Capture the cell that displays the provided text and extract its (x, y) central coordinate. 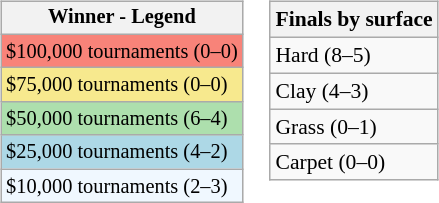
Grass (0–1) (354, 127)
Carpet (0–0) (354, 162)
$50,000 tournaments (6–4) (122, 119)
$10,000 tournaments (2–3) (122, 186)
$75,000 tournaments (0–0) (122, 85)
$100,000 tournaments (0–0) (122, 51)
Finals by surface (354, 20)
Clay (4–3) (354, 91)
$25,000 tournaments (4–2) (122, 152)
Hard (8–5) (354, 55)
Winner - Legend (122, 18)
